Provide the (X, Y) coordinate of the cell's center where the given text is located.  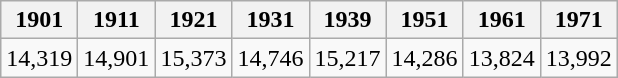
15,217 (348, 58)
1939 (348, 20)
13,992 (578, 58)
14,746 (270, 58)
14,901 (116, 58)
15,373 (194, 58)
1931 (270, 20)
1951 (424, 20)
1911 (116, 20)
14,319 (40, 58)
14,286 (424, 58)
13,824 (502, 58)
1961 (502, 20)
1901 (40, 20)
1971 (578, 20)
1921 (194, 20)
